Extract the (x, y) coordinate from the center of the cell holding the provided text.  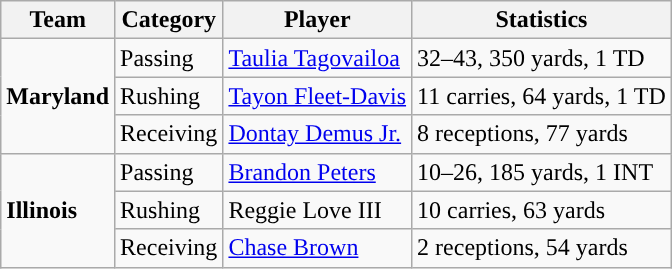
Tayon Fleet-Davis (318, 96)
8 receptions, 77 yards (542, 134)
Maryland (58, 96)
Brandon Peters (318, 172)
Illinois (58, 210)
10–26, 185 yards, 1 INT (542, 172)
10 carries, 63 yards (542, 210)
Chase Brown (318, 248)
32–43, 350 yards, 1 TD (542, 58)
Taulia Tagovailoa (318, 58)
Reggie Love III (318, 210)
Category (169, 20)
Dontay Demus Jr. (318, 134)
11 carries, 64 yards, 1 TD (542, 96)
Player (318, 20)
Team (58, 20)
Statistics (542, 20)
2 receptions, 54 yards (542, 248)
